For the text-containing cell, return its midpoint in [X, Y] coordinate format. 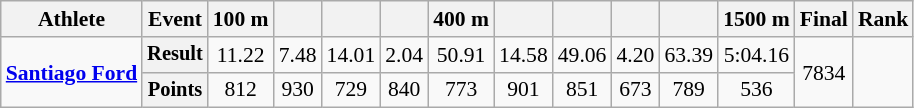
673 [635, 90]
Event [175, 19]
Points [175, 90]
Athlete [72, 19]
5:04.16 [756, 55]
49.06 [582, 55]
1500 m [756, 19]
2.04 [404, 55]
63.39 [688, 55]
901 [524, 90]
Result [175, 55]
400 m [461, 19]
851 [582, 90]
773 [461, 90]
100 m [241, 19]
789 [688, 90]
14.01 [352, 55]
812 [241, 90]
729 [352, 90]
4.20 [635, 55]
Rank [884, 19]
840 [404, 90]
14.58 [524, 55]
11.22 [241, 55]
930 [298, 90]
7.48 [298, 55]
50.91 [461, 55]
7834 [824, 72]
536 [756, 90]
Final [824, 19]
Santiago Ford [72, 72]
